Extract the (x, y) coordinate from the center of the cell holding the provided text.  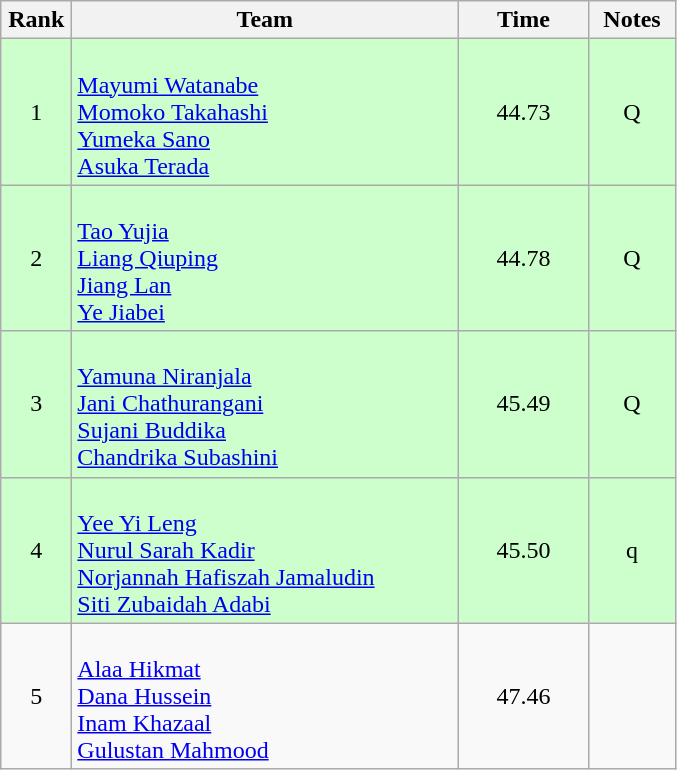
5 (36, 696)
Rank (36, 20)
Alaa HikmatDana HusseinInam KhazaalGulustan Mahmood (265, 696)
q (632, 550)
3 (36, 404)
2 (36, 258)
44.73 (524, 112)
Yee Yi LengNurul Sarah KadirNorjannah Hafiszah JamaludinSiti Zubaidah Adabi (265, 550)
Time (524, 20)
Team (265, 20)
Tao YujiaLiang QiupingJiang LanYe Jiabei (265, 258)
4 (36, 550)
45.49 (524, 404)
44.78 (524, 258)
Yamuna NiranjalaJani ChathuranganiSujani BuddikaChandrika Subashini (265, 404)
1 (36, 112)
45.50 (524, 550)
Notes (632, 20)
Mayumi WatanabeMomoko TakahashiYumeka SanoAsuka Terada (265, 112)
47.46 (524, 696)
